Return the [X, Y] coordinate for the center point of the cell that contains the specified text.  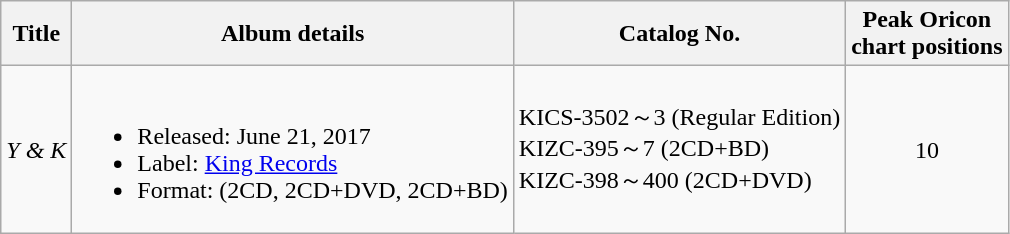
Catalog No. [679, 34]
Album details [292, 34]
KICS-3502～3 (Regular Edition)KIZC-395～7 (2CD+BD)KIZC-398～400 (2CD+DVD) [679, 150]
Y & K [36, 150]
Released: June 21, 2017Label: King RecordsFormat: (2CD, 2CD+DVD, 2CD+BD) [292, 150]
Title [36, 34]
Peak Oriconchart positions [927, 34]
10 [927, 150]
